Provide the (x, y) coordinate of the cell's center where the given text is located.  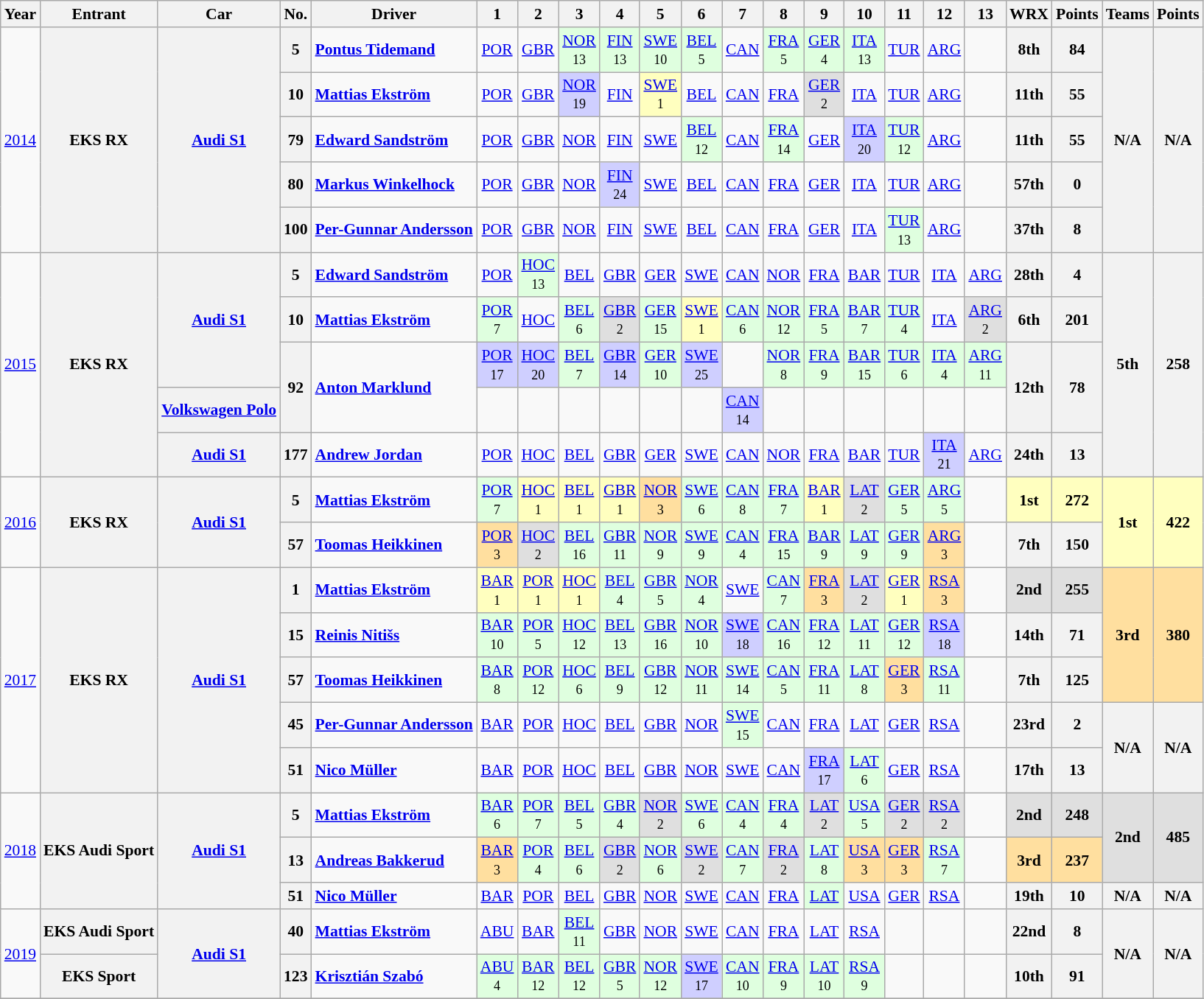
15 (296, 635)
FRA4 (784, 815)
19th (1029, 896)
Krisztián Szabó (394, 977)
79 (296, 140)
Andrew Jordan (394, 455)
HOC6 (579, 681)
2014 (21, 140)
BAR7 (865, 320)
NOR4 (701, 589)
Car (219, 14)
HOC12 (579, 635)
Reinis Nitišs (394, 635)
FRA2 (784, 860)
92 (296, 388)
Year (21, 14)
ARG2 (985, 320)
GER9 (903, 545)
422 (1178, 522)
SWE2 (701, 860)
2016 (21, 522)
GER10 (660, 365)
HOC13 (538, 274)
91 (1077, 977)
GER5 (903, 499)
6th (1029, 320)
GER15 (660, 320)
FRA15 (784, 545)
2018 (21, 851)
FRA11 (824, 681)
Pontus Tidemand (394, 50)
FRA3 (824, 589)
CAN5 (784, 681)
272 (1077, 499)
ARG3 (945, 545)
177 (296, 455)
RSA3 (945, 589)
RSA2 (945, 815)
ITA21 (945, 455)
7 (743, 14)
ARG5 (945, 499)
Entrant (99, 14)
CAN16 (784, 635)
45 (296, 725)
LAT6 (865, 771)
Anton Marklund (394, 388)
ABU4 (497, 977)
11 (903, 14)
HOC2 (538, 545)
80 (296, 184)
71 (1077, 635)
GER12 (903, 635)
BEL16 (579, 545)
6 (701, 14)
RSA7 (945, 860)
CAN8 (743, 499)
248 (1077, 815)
LAT9 (865, 545)
12th (1029, 388)
POR4 (538, 860)
10th (1029, 977)
POR5 (538, 635)
22nd (1029, 931)
NOR8 (784, 365)
Volkswagen Polo (219, 410)
USA5 (865, 815)
FIN24 (620, 184)
23rd (1029, 725)
HOC20 (538, 365)
258 (1178, 365)
LAT11 (865, 635)
CAN14 (743, 410)
TUR4 (903, 320)
LAT10 (824, 977)
201 (1077, 320)
255 (1077, 589)
POR12 (538, 681)
GBR12 (660, 681)
BAR3 (497, 860)
100 (296, 230)
SWE25 (701, 365)
FRA12 (824, 635)
237 (1077, 860)
380 (1178, 635)
57th (1029, 184)
RSA9 (865, 977)
BEL11 (579, 931)
9 (824, 14)
NOR10 (701, 635)
TUR12 (903, 140)
8th (1029, 50)
485 (1178, 838)
ABU (497, 931)
WRX (1029, 14)
RSA18 (945, 635)
BAR6 (497, 815)
Teams (1127, 14)
GBR14 (620, 365)
BEL1 (579, 499)
FIN13 (620, 50)
ITA4 (945, 365)
USA3 (865, 860)
BEL7 (579, 365)
0 (1077, 184)
BAR15 (865, 365)
SWE10 (660, 50)
BAR9 (824, 545)
14th (1029, 635)
GER1 (903, 589)
BEL13 (620, 635)
POR3 (497, 545)
GBR16 (660, 635)
GBR1 (620, 499)
ITA20 (865, 140)
SWE14 (743, 681)
NOR19 (579, 94)
ARG11 (985, 365)
GBR11 (620, 545)
BAR10 (497, 635)
RSA11 (945, 681)
2019 (21, 954)
150 (1077, 545)
POR1 (538, 589)
2015 (21, 365)
NOR6 (660, 860)
NOR13 (579, 50)
GER4 (824, 50)
24th (1029, 455)
5th (1127, 365)
SWE15 (743, 725)
FRA17 (824, 771)
2017 (21, 680)
Markus Winkelhock (394, 184)
SWE9 (701, 545)
NOR11 (701, 681)
TUR13 (903, 230)
123 (296, 977)
POR17 (497, 365)
SWE18 (743, 635)
BEL9 (620, 681)
CAN6 (743, 320)
FRA14 (784, 140)
EKS Sport (99, 977)
84 (1077, 50)
BAR12 (538, 977)
3 (579, 14)
78 (1077, 388)
28th (1029, 274)
NOR2 (660, 815)
12 (945, 14)
TUR6 (903, 365)
37th (1029, 230)
Andreas Bakkerud (394, 860)
ITA13 (865, 50)
USA (865, 896)
NOR3 (660, 499)
Driver (394, 14)
FRA7 (784, 499)
CAN10 (743, 977)
NOR9 (660, 545)
125 (1077, 681)
BEL4 (620, 589)
GBR4 (620, 815)
No. (296, 14)
17th (1029, 771)
40 (296, 931)
BAR8 (497, 681)
SWE17 (701, 977)
